Output the [x, y] coordinate of the center of the cell containing the given text.  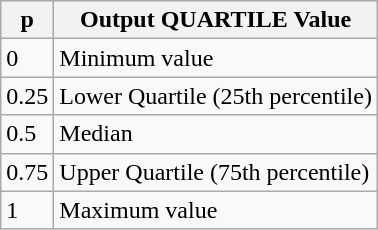
0.75 [28, 172]
0.5 [28, 134]
Upper Quartile (75th percentile) [216, 172]
0 [28, 58]
0.25 [28, 96]
Output QUARTILE Value [216, 20]
p [28, 20]
Maximum value [216, 210]
Minimum value [216, 58]
Median [216, 134]
1 [28, 210]
Lower Quartile (25th percentile) [216, 96]
